Search for the cell housing the specified text and yield its (X, Y) center coordinate. 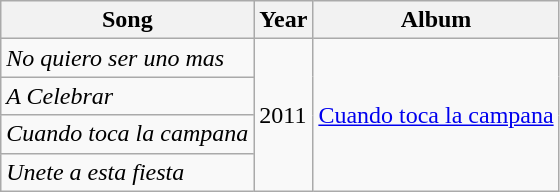
No quiero ser uno mas (128, 58)
Year (284, 20)
Song (128, 20)
Unete a esta fiesta (128, 172)
A Celebrar (128, 96)
Album (436, 20)
2011 (284, 115)
